From the cell containing the given text, extract its center point as [X, Y] coordinate. 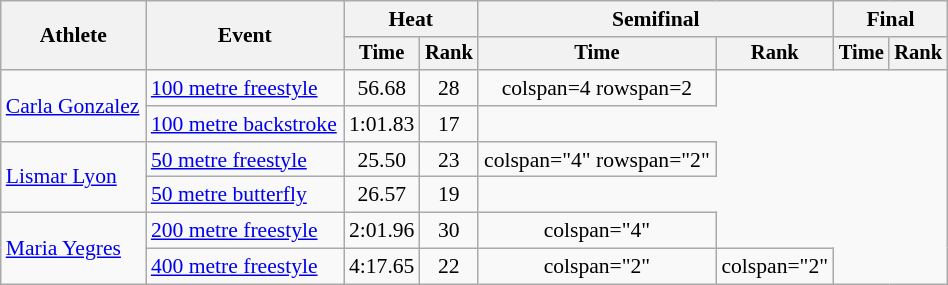
19 [449, 195]
colspan="4" [597, 231]
Maria Yegres [74, 248]
22 [449, 267]
Event [245, 36]
Carla Gonzalez [74, 106]
Semifinal [656, 19]
2:01.96 [382, 231]
100 metre backstroke [245, 124]
28 [449, 88]
Final [891, 19]
17 [449, 124]
Lismar Lyon [74, 178]
50 metre butterfly [245, 195]
25.50 [382, 160]
26.57 [382, 195]
colspan=4 rowspan=2 [597, 88]
23 [449, 160]
colspan="4" rowspan="2" [597, 160]
400 metre freestyle [245, 267]
56.68 [382, 88]
50 metre freestyle [245, 160]
Athlete [74, 36]
30 [449, 231]
4:17.65 [382, 267]
1:01.83 [382, 124]
Heat [411, 19]
200 metre freestyle [245, 231]
100 metre freestyle [245, 88]
